For the text-containing cell, return its midpoint in [x, y] coordinate format. 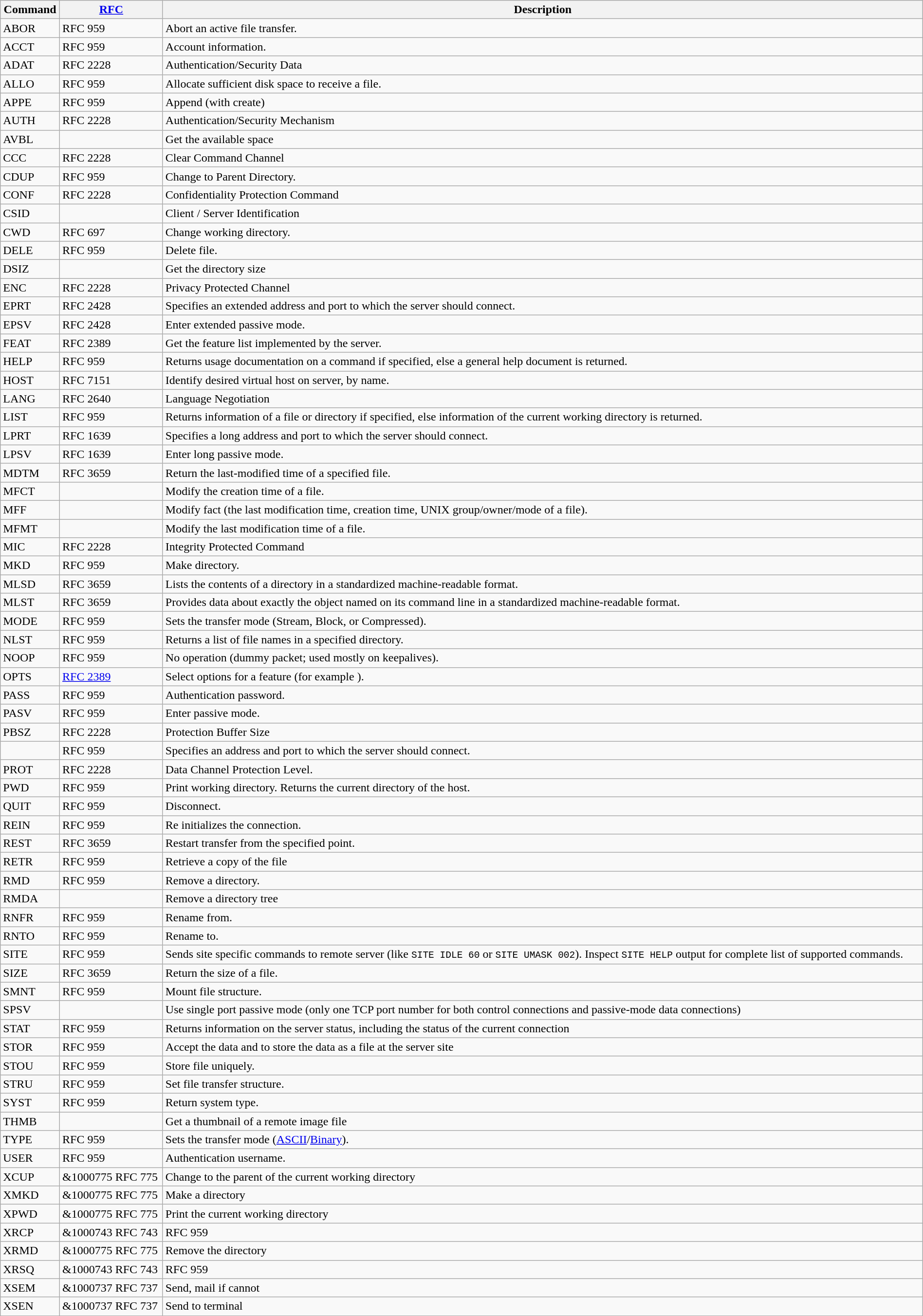
Change to Parent Directory. [542, 176]
No operation (dummy packet; used mostly on keepalives). [542, 658]
Specifies an extended address and port to which the server should connect. [542, 306]
RETR [30, 862]
LPSV [30, 454]
Modify the creation time of a file. [542, 491]
Lists the contents of a directory in a standardized machine-readable format. [542, 584]
Disconnect. [542, 806]
RMDA [30, 899]
Integrity Protected Command [542, 547]
Authentication password. [542, 695]
Confidentiality Protection Command [542, 195]
Remove a directory. [542, 880]
MODE [30, 621]
MFF [30, 510]
REST [30, 843]
Returns information on the server status, including the status of the current connection [542, 1028]
Make directory. [542, 566]
CCC [30, 158]
Specifies an address and port to which the server should connect. [542, 750]
MFCT [30, 491]
Use single port passive mode (only one TCP port number for both control connections and passive-mode data connections) [542, 1010]
ABOR [30, 28]
SIZE [30, 973]
SITE [30, 954]
ALLO [30, 84]
ENC [30, 288]
Store file uniquely. [542, 1065]
Returns information of a file or directory if specified, else information of the current working directory is returned. [542, 417]
MLSD [30, 584]
REIN [30, 825]
Mount file structure. [542, 991]
Data Channel Protection Level. [542, 769]
Restart transfer from the specified point. [542, 843]
Allocate sufficient disk space to receive a file. [542, 84]
Privacy Protected Channel [542, 288]
EPSV [30, 325]
Authentication username. [542, 1158]
RNFR [30, 917]
DSIZ [30, 269]
MFMT [30, 528]
Enter long passive mode. [542, 454]
SPSV [30, 1010]
Print working directory. Returns the current directory of the host. [542, 787]
XRMD [30, 1251]
LANG [30, 399]
CDUP [30, 176]
Remove a directory tree [542, 899]
XRCP [30, 1232]
Sets the transfer mode (Stream, Block, or Compressed). [542, 621]
Retrieve a copy of the file [542, 862]
XMKD [30, 1195]
SYST [30, 1102]
Return system type. [542, 1102]
MLST [30, 603]
Get a thumbnail of a remote image file [542, 1121]
Client / Server Identification [542, 213]
Delete file. [542, 251]
Language Negotiation [542, 399]
Sets the transfer mode (ASCII/Binary). [542, 1140]
Select options for a feature (for example ). [542, 676]
Append (with create) [542, 102]
RMD [30, 880]
CWD [30, 232]
Re initializes the connection. [542, 825]
Send to terminal [542, 1306]
Command [30, 10]
XCUP [30, 1177]
Provides data about exactly the object named on its command line in a standardized machine-readable format. [542, 603]
PBSZ [30, 732]
STOR [30, 1047]
Accept the data and to store the data as a file at the server site [542, 1047]
DELE [30, 251]
Get the feature list implemented by the server. [542, 343]
QUIT [30, 806]
THMB [30, 1121]
STAT [30, 1028]
NLST [30, 640]
NOOP [30, 658]
Return the size of a file. [542, 973]
Identify desired virtual host on server, by name. [542, 380]
AVBL [30, 139]
Clear Command Channel [542, 158]
RFC 697 [111, 232]
HELP [30, 362]
CONF [30, 195]
PASV [30, 713]
Returns usage documentation on a command if specified, else a general help document is returned. [542, 362]
AUTH [30, 121]
PASS [30, 695]
APPE [30, 102]
PROT [30, 769]
RFC 7151 [111, 380]
XRSQ [30, 1269]
Returns a list of file names in a specified directory. [542, 640]
Set file transfer structure. [542, 1084]
STRU [30, 1084]
Authentication/Security Data [542, 65]
USER [30, 1158]
FEAT [30, 343]
Protection Buffer Size [542, 732]
Print the current working directory [542, 1214]
Abort an active file transfer. [542, 28]
Send, mail if cannot [542, 1288]
Modify the last modification time of a file. [542, 528]
EPRT [30, 306]
LPRT [30, 436]
Change to the parent of the current working directory [542, 1177]
LIST [30, 417]
Enter passive mode. [542, 713]
ADAT [30, 65]
Rename to. [542, 936]
Get the directory size [542, 269]
Specifies a long address and port to which the server should connect. [542, 436]
Enter extended passive mode. [542, 325]
ACCT [30, 47]
Modify fact (the last modification time, creation time, UNIX group/owner/mode of a file). [542, 510]
STOU [30, 1065]
MKD [30, 566]
Get the available space [542, 139]
XSEN [30, 1306]
Return the last-modified time of a specified file. [542, 473]
RFC 2640 [111, 399]
Make a directory [542, 1195]
MIC [30, 547]
SMNT [30, 991]
RNTO [30, 936]
CSID [30, 213]
HOST [30, 380]
Description [542, 10]
MDTM [30, 473]
Remove the directory [542, 1251]
TYPE [30, 1140]
Account information. [542, 47]
XPWD [30, 1214]
Change working directory. [542, 232]
RFC [111, 10]
OPTS [30, 676]
PWD [30, 787]
Rename from. [542, 917]
Authentication/Security Mechanism [542, 121]
XSEM [30, 1288]
